Find where the given text appears and provide that cell's center as [X, Y] coordinate. 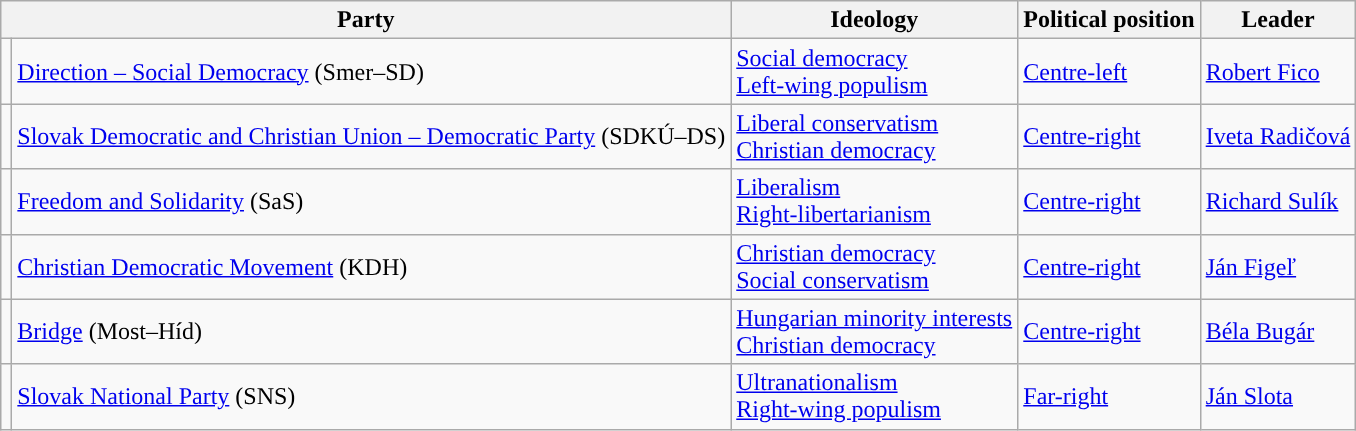
Slovak National Party (SNS) [372, 396]
Leader [1278, 20]
Ideology [874, 20]
Iveta Radičová [1278, 136]
Slovak Democratic and Christian Union – Democratic Party (SDKÚ–DS) [372, 136]
Social democracyLeft-wing populism [874, 72]
Richard Sulík [1278, 202]
Béla Bugár [1278, 332]
Ján Slota [1278, 396]
Centre-left [1109, 72]
Direction – Social Democracy (Smer–SD) [372, 72]
Bridge (Most–Híd) [372, 332]
Freedom and Solidarity (SaS) [372, 202]
Christian Democratic Movement (KDH) [372, 266]
Ján Figeľ [1278, 266]
Far-right [1109, 396]
Liberal conservatismChristian democracy [874, 136]
Christian democracySocial conservatism [874, 266]
UltranationalismRight-wing populism [874, 396]
Party [366, 20]
Hungarian minority interestsChristian democracy [874, 332]
Robert Fico [1278, 72]
LiberalismRight-libertarianism [874, 202]
Political position [1109, 20]
